Find where the given text appears and provide that cell's center as [X, Y] coordinate. 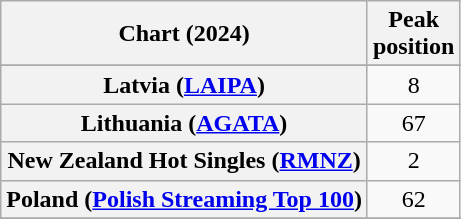
New Zealand Hot Singles (RMNZ) [184, 161]
2 [413, 161]
8 [413, 85]
Lithuania (AGATA) [184, 123]
Latvia (LAIPA) [184, 85]
Poland (Polish Streaming Top 100) [184, 199]
62 [413, 199]
Peakposition [413, 34]
Chart (2024) [184, 34]
67 [413, 123]
